From the cell containing the given text, extract its center point as [x, y] coordinate. 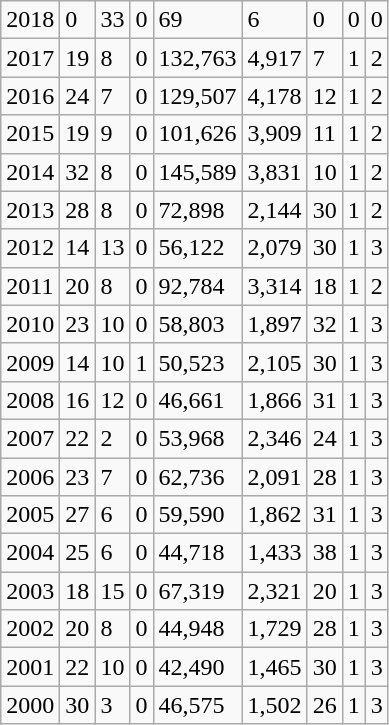
2012 [30, 248]
2,144 [274, 210]
2014 [30, 172]
2003 [30, 591]
2,321 [274, 591]
1,465 [274, 667]
38 [324, 553]
1,862 [274, 515]
72,898 [198, 210]
26 [324, 705]
2015 [30, 134]
46,661 [198, 400]
46,575 [198, 705]
11 [324, 134]
69 [198, 20]
101,626 [198, 134]
1,897 [274, 324]
145,589 [198, 172]
3,314 [274, 286]
27 [78, 515]
58,803 [198, 324]
2017 [30, 58]
33 [112, 20]
129,507 [198, 96]
59,590 [198, 515]
2001 [30, 667]
2004 [30, 553]
92,784 [198, 286]
3,831 [274, 172]
2008 [30, 400]
44,948 [198, 629]
25 [78, 553]
4,178 [274, 96]
2006 [30, 477]
1,729 [274, 629]
1,433 [274, 553]
2,105 [274, 362]
50,523 [198, 362]
1,502 [274, 705]
2,346 [274, 438]
53,968 [198, 438]
15 [112, 591]
2,091 [274, 477]
3,909 [274, 134]
1,866 [274, 400]
2,079 [274, 248]
44,718 [198, 553]
132,763 [198, 58]
62,736 [198, 477]
2013 [30, 210]
2007 [30, 438]
56,122 [198, 248]
2018 [30, 20]
2011 [30, 286]
2009 [30, 362]
2002 [30, 629]
67,319 [198, 591]
16 [78, 400]
2005 [30, 515]
13 [112, 248]
2010 [30, 324]
42,490 [198, 667]
9 [112, 134]
4,917 [274, 58]
2000 [30, 705]
2016 [30, 96]
